Determine the (x, y) coordinate at the center of the cell enclosing the given text.  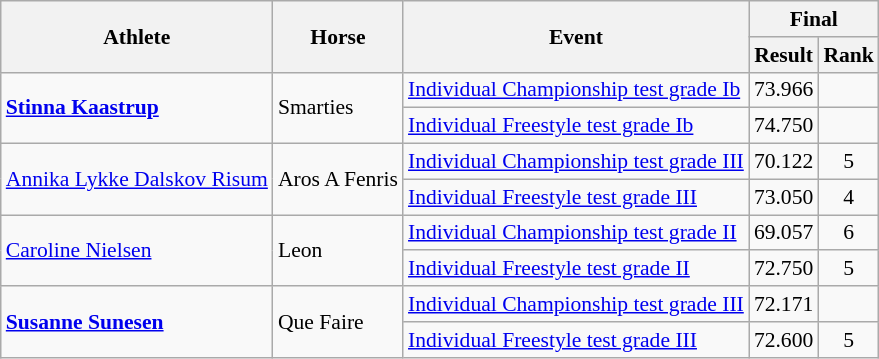
Aros A Fenris (338, 180)
73.050 (784, 197)
Individual Championship test grade Ib (576, 90)
Susanne Sunesen (137, 322)
4 (848, 197)
Smarties (338, 108)
69.057 (784, 233)
Stinna Kaastrup (137, 108)
6 (848, 233)
Caroline Nielsen (137, 250)
72.171 (784, 304)
72.750 (784, 269)
72.600 (784, 340)
Annika Lykke Dalskov Risum (137, 180)
Final (814, 19)
70.122 (784, 162)
74.750 (784, 126)
Result (784, 55)
Rank (848, 55)
Event (576, 36)
Individual Championship test grade II (576, 233)
Individual Freestyle test grade Ib (576, 126)
Que Faire (338, 322)
Individual Freestyle test grade II (576, 269)
Athlete (137, 36)
Horse (338, 36)
73.966 (784, 90)
Leon (338, 250)
